Pinpoint the cell where the given text exists, returning its (x, y) midpoint coordinate. 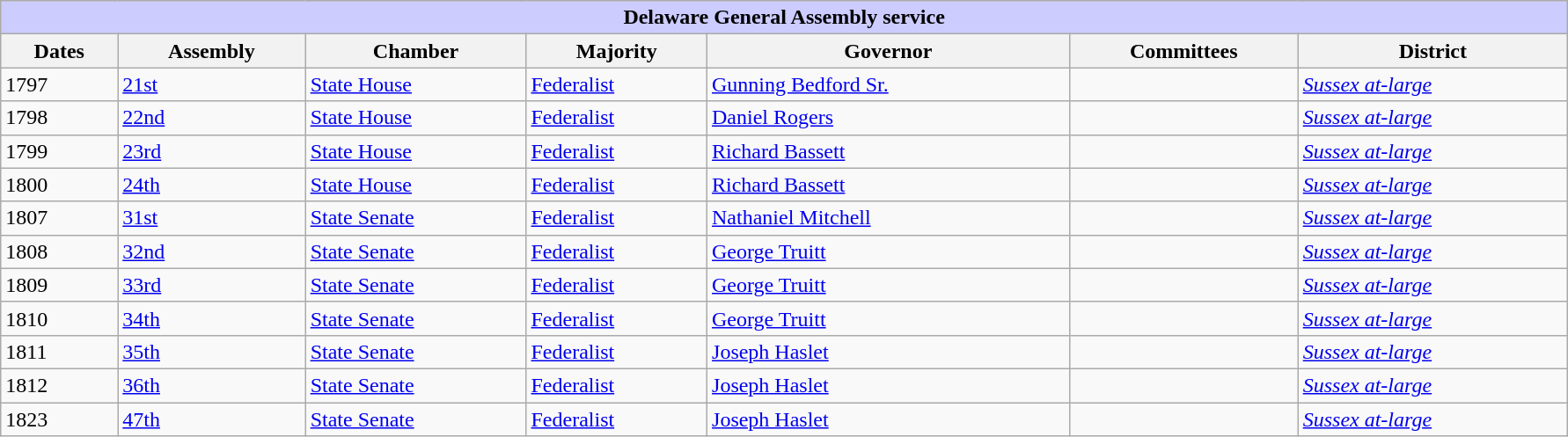
Dates (60, 51)
36th (211, 385)
1800 (60, 185)
1823 (60, 419)
1808 (60, 251)
34th (211, 318)
21st (211, 84)
Gunning Bedford Sr. (889, 84)
Daniel Rogers (889, 118)
35th (211, 352)
32nd (211, 251)
47th (211, 419)
1797 (60, 84)
1807 (60, 218)
24th (211, 185)
District (1432, 51)
23rd (211, 151)
Governor (889, 51)
Assembly (211, 51)
Delaware General Assembly service (785, 18)
31st (211, 218)
22nd (211, 118)
Majority (617, 51)
Nathaniel Mitchell (889, 218)
1812 (60, 385)
1799 (60, 151)
1811 (60, 352)
33rd (211, 285)
Committees (1183, 51)
1798 (60, 118)
1810 (60, 318)
1809 (60, 285)
Chamber (415, 51)
